For the text-containing cell, return its midpoint in (X, Y) coordinate format. 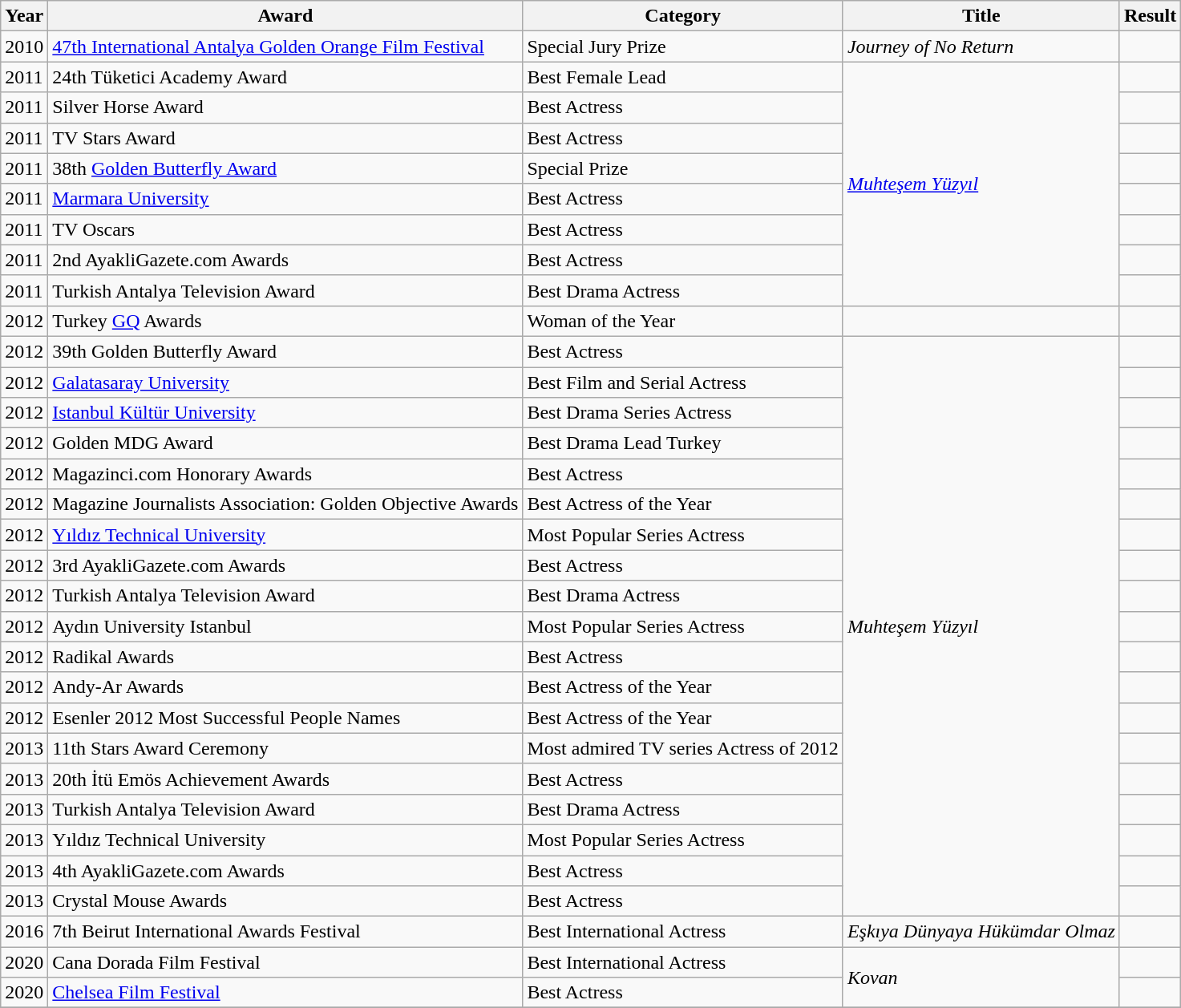
Kovan (981, 978)
Special Prize (683, 168)
Category (683, 16)
Best Female Lead (683, 77)
Award (285, 16)
Year (24, 16)
Magazinci.com Honorary Awards (285, 474)
Special Jury Prize (683, 47)
Esenler 2012 Most Successful People Names (285, 718)
39th Golden Butterfly Award (285, 351)
Turkey GQ Awards (285, 321)
Title (981, 16)
2nd AyakliGazete.com Awards (285, 260)
Result (1150, 16)
38th Golden Butterfly Award (285, 168)
Journey of No Return (981, 47)
4th AyakliGazete.com Awards (285, 870)
Andy-Ar Awards (285, 687)
47th International Antalya Golden Orange Film Festival (285, 47)
Aydın University Istanbul (285, 626)
Cana Dorada Film Festival (285, 962)
Magazine Journalists Association: Golden Objective Awards (285, 504)
2010 (24, 47)
Radikal Awards (285, 657)
Best Film and Serial Actress (683, 383)
Galatasaray University (285, 383)
Crystal Mouse Awards (285, 901)
TV Oscars (285, 229)
24th Tüketici Academy Award (285, 77)
Most admired TV series Actress of 2012 (683, 748)
Best Drama Lead Turkey (683, 443)
2016 (24, 932)
Eşkıya Dünyaya Hükümdar Olmaz (981, 932)
TV Stars Award (285, 138)
Best Drama Series Actress (683, 413)
Istanbul Kültür University (285, 413)
20th İtü Emös Achievement Awards (285, 779)
Chelsea Film Festival (285, 993)
7th Beirut International Awards Festival (285, 932)
Silver Horse Award (285, 107)
Golden MDG Award (285, 443)
Marmara University (285, 199)
3rd AyakliGazete.com Awards (285, 565)
11th Stars Award Ceremony (285, 748)
Woman of the Year (683, 321)
